Pinpoint the cell where the given text exists, returning its [X, Y] midpoint coordinate. 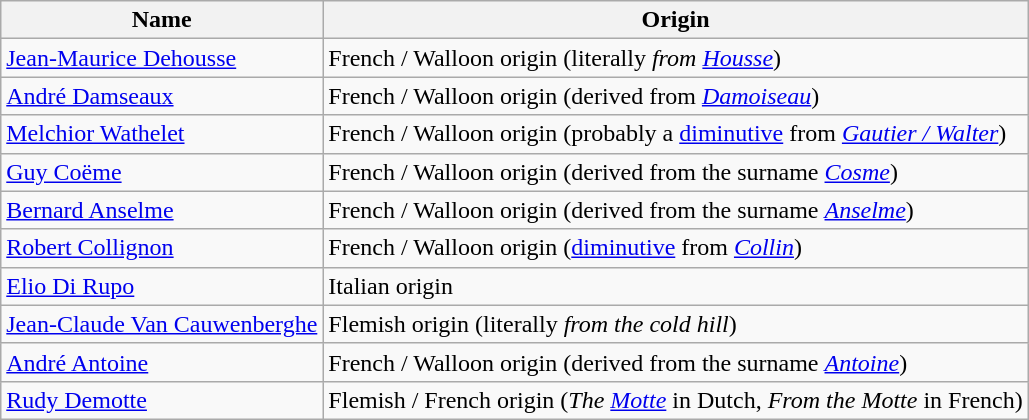
French / Walloon origin (derived from the surname Antoine) [676, 362]
Jean-Claude Van Cauwenberghe [162, 324]
Melchior Wathelet [162, 134]
Bernard Anselme [162, 210]
André Antoine [162, 362]
Name [162, 20]
Italian origin [676, 286]
Elio Di Rupo [162, 286]
Robert Collignon [162, 248]
French / Walloon origin (derived from the surname Anselme) [676, 210]
Guy Coëme [162, 172]
French / Walloon origin (diminutive from Collin) [676, 248]
French / Walloon origin (probably a diminutive from Gautier / Walter) [676, 134]
Flemish / French origin (The Motte in Dutch, From the Motte in French) [676, 400]
Origin [676, 20]
French / Walloon origin (derived from the surname Cosme) [676, 172]
Flemish origin (literally from the cold hill) [676, 324]
Jean-Maurice Dehousse [162, 58]
French / Walloon origin (derived from Damoiseau) [676, 96]
Rudy Demotte [162, 400]
André Damseaux [162, 96]
French / Walloon origin (literally from Housse) [676, 58]
